Detect which cell encompasses the target text, then output its [X, Y] center coordinate. 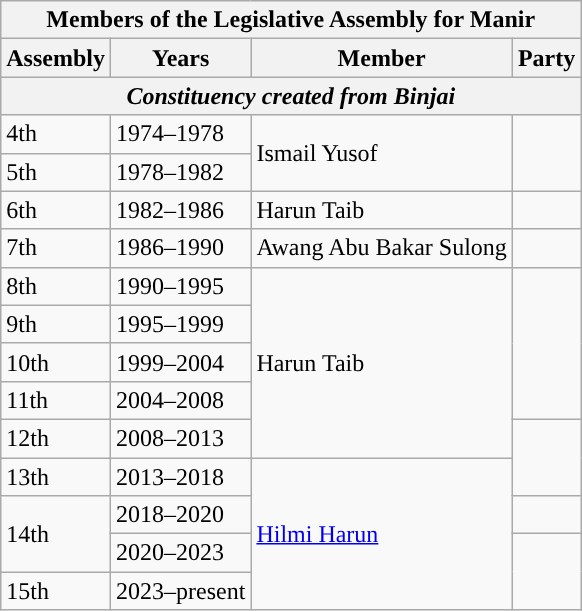
14th [56, 534]
Hilmi Harun [382, 534]
1995–1999 [180, 324]
7th [56, 248]
8th [56, 286]
1978–1982 [180, 172]
Members of the Legislative Assembly for Manir [291, 20]
12th [56, 438]
2018–2020 [180, 515]
5th [56, 172]
2004–2008 [180, 400]
Assembly [56, 58]
Member [382, 58]
Years [180, 58]
Awang Abu Bakar Sulong [382, 248]
6th [56, 210]
Party [546, 58]
10th [56, 362]
Constituency created from Binjai [291, 96]
2020–2023 [180, 553]
2023–present [180, 591]
1974–1978 [180, 134]
13th [56, 477]
11th [56, 400]
9th [56, 324]
1986–1990 [180, 248]
2008–2013 [180, 438]
Ismail Yusof [382, 153]
1990–1995 [180, 286]
1982–1986 [180, 210]
4th [56, 134]
2013–2018 [180, 477]
15th [56, 591]
1999–2004 [180, 362]
